Extract the (X, Y) coordinate from the center of the cell holding the provided text.  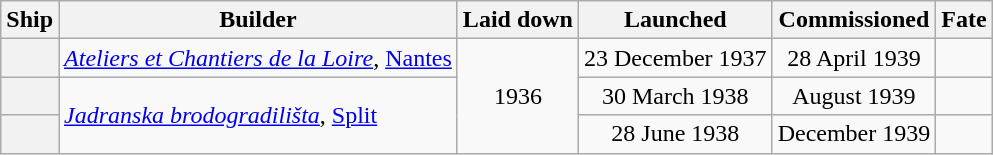
23 December 1937 (675, 58)
28 April 1939 (854, 58)
Commissioned (854, 20)
Jadranska brodogradilišta, Split (258, 115)
Fate (964, 20)
Builder (258, 20)
Laid down (518, 20)
Ateliers et Chantiers de la Loire, Nantes (258, 58)
Ship (30, 20)
30 March 1938 (675, 96)
1936 (518, 96)
Launched (675, 20)
28 June 1938 (675, 134)
August 1939 (854, 96)
December 1939 (854, 134)
